Locate the cell with the specified text and output its [X, Y] center coordinate. 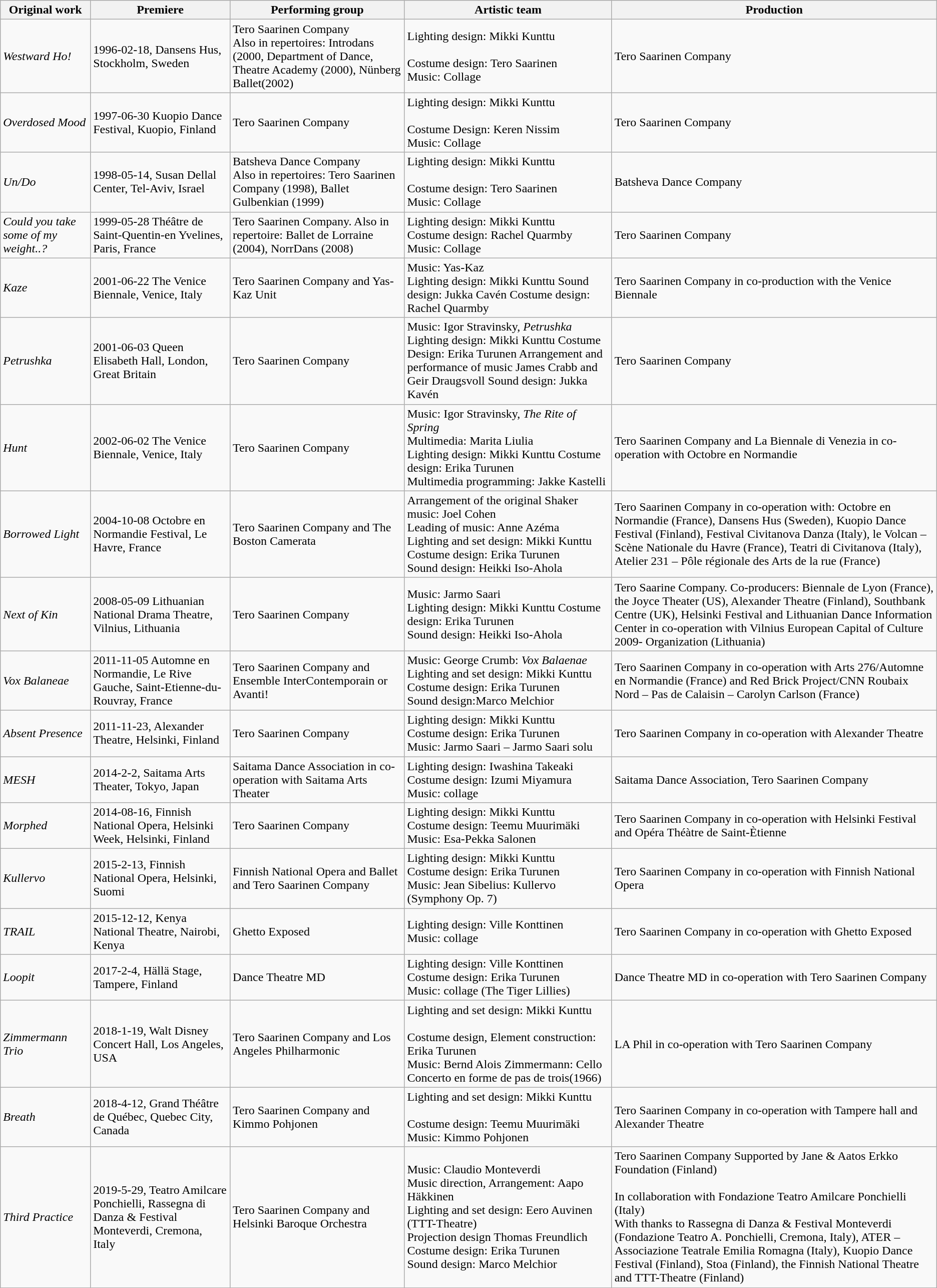
1999-05-28 Théâtre de Saint-Quentin-en Yvelines, Paris, France [160, 235]
Ghetto Exposed [317, 931]
Vox Balaneae [46, 680]
2011-11-05 Automne en Normandie, Le Rive Gauche, Saint-Etienne-du-Rouvray, France [160, 680]
2017-2-4, Hällä Stage, Tampere, Finland [160, 978]
Tero Saarinen Company and The Boston Camerata [317, 534]
2014-2-2, Saitama Arts Theater, Tokyo, Japan [160, 779]
Music: Yas-KazLighting design: Mikki Kunttu Sound design: Jukka Cavén Costume design: Rachel Quarmby [508, 287]
MESH [46, 779]
2018-4-12, Grand Théâtre de Québec, Quebec City, Canada [160, 1117]
Batsheva Dance Company [774, 182]
Overdosed Mood [46, 122]
Lighting design: Mikki KunttuCostume design: Erika Turunen Music: Jarmo Saari – Jarmo Saari solu [508, 733]
Tero Saarinen Company in co-operation with Alexander Theatre [774, 733]
Tero Saarinen Company in co-operation with Helsinki Festival and Opéra Théàtre de Saint-Ètienne [774, 826]
Lighting design: Mikki KunttuCostume design: Erika Turunen Music: Jean Sibelius: Kullervo (Symphony Op. 7) [508, 878]
Tero Saarinen Company and Ensemble InterContemporain or Avanti! [317, 680]
Tero Saarinen Company and Helsinki Baroque Orchestra [317, 1217]
1998-05-14, Susan Dellal Center, Tel-Aviv, Israel [160, 182]
Petrushka [46, 361]
Lighting design: Ville KonttinenMusic: collage [508, 931]
Morphed [46, 826]
2002-06-02 The Venice Biennale, Venice, Italy [160, 448]
Music: George Crumb: Vox BalaenaeLighting and set design: Mikki Kunttu Costume design: Erika Turunen Sound design:Marco Melchior [508, 680]
Westward Ho! [46, 56]
Original work [46, 10]
Dance Theatre MD in co-operation with Tero Saarinen Company [774, 978]
2008-05-09 Lithuanian National Drama Theatre, Vilnius, Lithuania [160, 614]
Next of Kin [46, 614]
2019-5-29, Teatro Amilcare Ponchielli, Rassegna di Danza & Festival Monteverdi, Cremona, Italy [160, 1217]
Tero Saarinen Company in co-operation with Ghetto Exposed [774, 931]
Tero Saarinen CompanyAlso in repertoires: Introdans (2000, Department of Dance, Theatre Academy (2000), Nünberg Ballet(2002) [317, 56]
Batsheva Dance CompanyAlso in repertoires: Tero Saarinen Company (1998), Ballet Gulbenkian (1999) [317, 182]
Artistic team [508, 10]
TRAIL [46, 931]
Tero Saarinen Company and La Biennale di Venezia in co-operation with Octobre en Normandie [774, 448]
Kaze [46, 287]
1997-06-30 Kuopio Dance Festival, Kuopio, Finland [160, 122]
Zimmermann Trio [46, 1044]
2004-10-08 Octobre en Normandie Festival, Le Havre, France [160, 534]
Un/Do [46, 182]
2001-06-03 Queen Elisabeth Hall, London, Great Britain [160, 361]
Tero Saarinen Company in co-operation with Tampere hall and Alexander Theatre [774, 1117]
Third Practice [46, 1217]
Lighting design: Mikki KunttuCostume design: Teemu Muurimäki Music: Esa-Pekka Salonen [508, 826]
Lighting design: Mikki KunttuCostume Design: Keren Nissim Music: Collage [508, 122]
2015-12-12, Kenya National Theatre, Nairobi, Kenya [160, 931]
2011-11-23, Alexander Theatre, Helsinki, Finland [160, 733]
Loopit [46, 978]
Borrowed Light [46, 534]
Could you take some of my weight..? [46, 235]
2018-1-19, Walt Disney Concert Hall, Los Angeles, USA [160, 1044]
Performing group [317, 10]
Production [774, 10]
Tero Saarinen Company and Los Angeles Philharmonic [317, 1044]
Lighting design: Ville KonttinenCostume design: Erika Turunen Music: collage (The Tiger Lillies) [508, 978]
Kullervo [46, 878]
2015-2-13, Finnish National Opera, Helsinki, Suomi [160, 878]
Music: Jarmo SaariLighting design: Mikki Kunttu Costume design: Erika Turunen Sound design: Heikki Iso-Ahola [508, 614]
Saitama Dance Association in co-operation with Saitama Arts Theater [317, 779]
Breath [46, 1117]
Tero Saarinen Company and Kimmo Pohjonen [317, 1117]
Lighting and set design: Mikki KunttuCostume design: Teemu Muurimäki Music: Kimmo Pohjonen [508, 1117]
Tero Saarinen Company and Yas-Kaz Unit [317, 287]
Premiere [160, 10]
Lighting design: Iwashina TakeakiCostume design: Izumi Miyamura Music: collage [508, 779]
Tero Saarinen Company in co-operation with Finnish National Opera [774, 878]
1996-02-18, Dansens Hus, Stockholm, Sweden [160, 56]
Lighting design: Mikki KunttuCostume design: Rachel Quarmby Music: Collage [508, 235]
Absent Presence [46, 733]
Dance Theatre MD [317, 978]
Hunt [46, 448]
Tero Saarinen Company in co-production with the Venice Biennale [774, 287]
2001-06-22 The Venice Biennale, Venice, Italy [160, 287]
Saitama Dance Association, Tero Saarinen Company [774, 779]
Finnish National Opera and Ballet and Tero Saarinen Company [317, 878]
2014-08-16, Finnish National Opera, Helsinki Week, Helsinki, Finland [160, 826]
LA Phil in co-operation with Tero Saarinen Company [774, 1044]
Tero Saarinen Company. Also in repertoire: Ballet de Lorraine (2004), NorrDans (2008) [317, 235]
